Search for the cell housing the specified text and yield its (x, y) center coordinate. 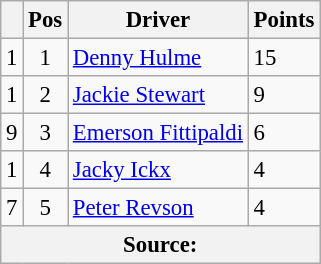
7 (12, 208)
Denny Hulme (158, 58)
15 (284, 58)
Driver (158, 20)
6 (284, 133)
Jackie Stewart (158, 95)
2 (46, 95)
Emerson Fittipaldi (158, 133)
Peter Revson (158, 208)
Pos (46, 20)
Jacky Ickx (158, 170)
3 (46, 133)
5 (46, 208)
Points (284, 20)
Source: (160, 245)
